Determine the (X, Y) coordinate at the center of the cell enclosing the given text.  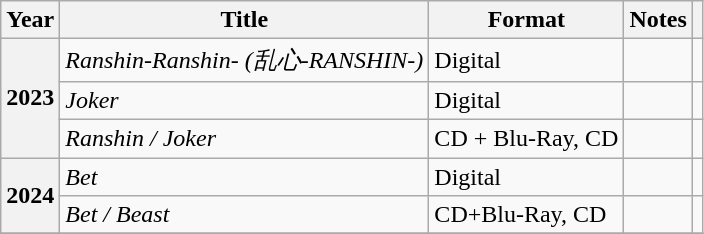
CD+Blu-Ray, CD (526, 215)
2024 (30, 196)
Notes (658, 20)
Bet (244, 177)
CD + Blu-Ray, CD (526, 138)
Format (526, 20)
2023 (30, 98)
Year (30, 20)
Title (244, 20)
Ranshin-Ranshin- (乱心-RANSHIN-) (244, 60)
Ranshin / Joker (244, 138)
Joker (244, 100)
Bet / Beast (244, 215)
